Scan for the cell matching the given text and deliver its [x, y] coordinate at center. 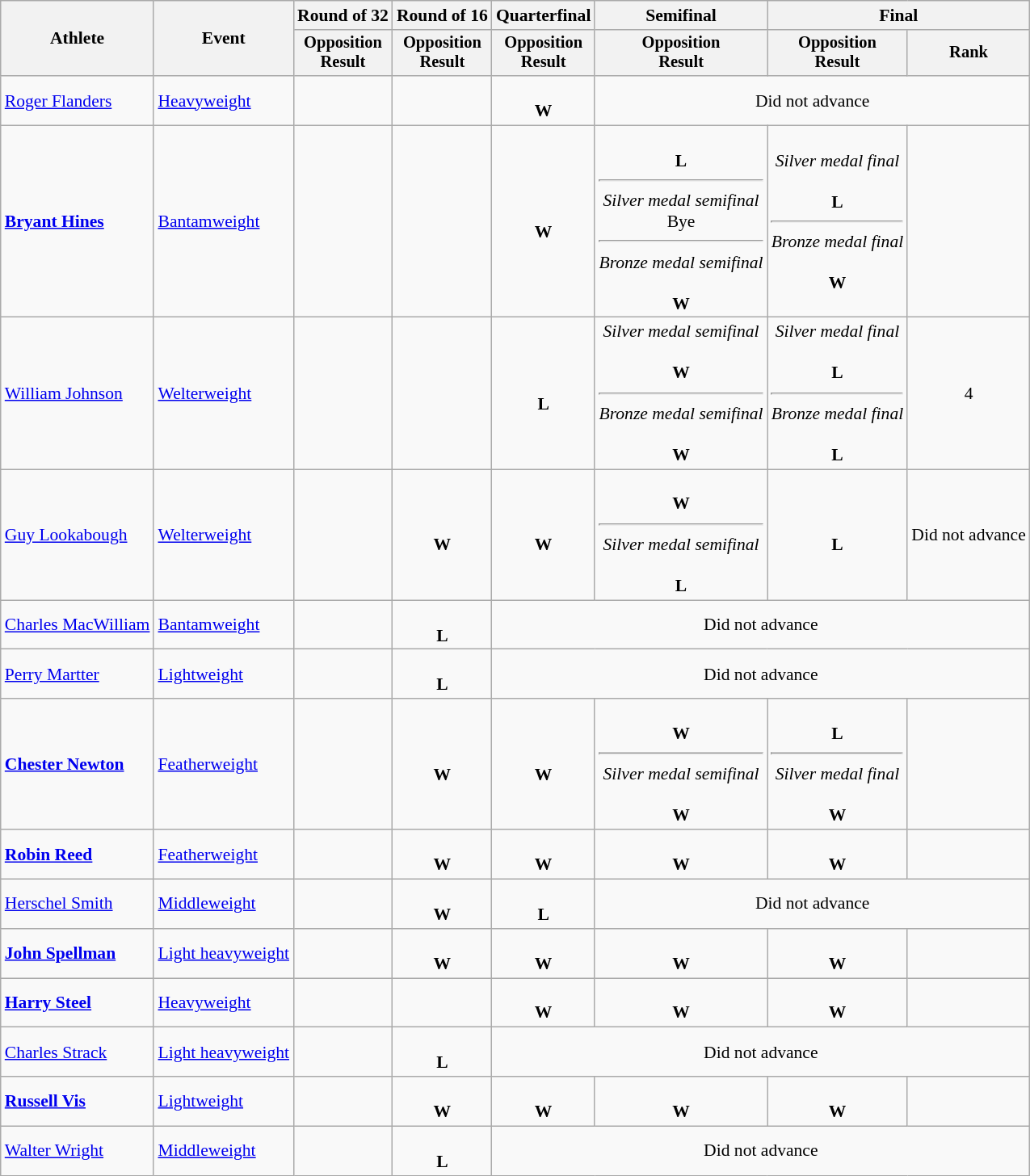
Quarterfinal [544, 15]
Charles MacWilliam [78, 625]
Silver medal final L Bronze medal final L [838, 393]
Guy Lookabough [78, 535]
Russell Vis [78, 1102]
Silver medal semifinal W Bronze medal semifinal W [680, 393]
Roger Flanders [78, 100]
Athlete [78, 39]
Round of 16 [443, 15]
Rank [969, 53]
John Spellman [78, 953]
Event [223, 39]
Harry Steel [78, 1003]
W Silver medal semifinal W [680, 764]
Chester Newton [78, 764]
W Silver medal semifinal L [680, 535]
Silver medal final L Bronze medal final W [838, 222]
William Johnson [78, 393]
Robin Reed [78, 855]
Semifinal [680, 15]
Final [898, 15]
Charles Strack [78, 1052]
Walter Wright [78, 1150]
Perry Martter [78, 674]
Bryant Hines [78, 222]
Herschel Smith [78, 905]
Round of 32 [343, 15]
L Silver medal semifinal Bye Bronze medal semifinal W [680, 222]
L Silver medal final W [838, 764]
4 [969, 393]
